Find where the given text appears and provide that cell's center as (X, Y) coordinate. 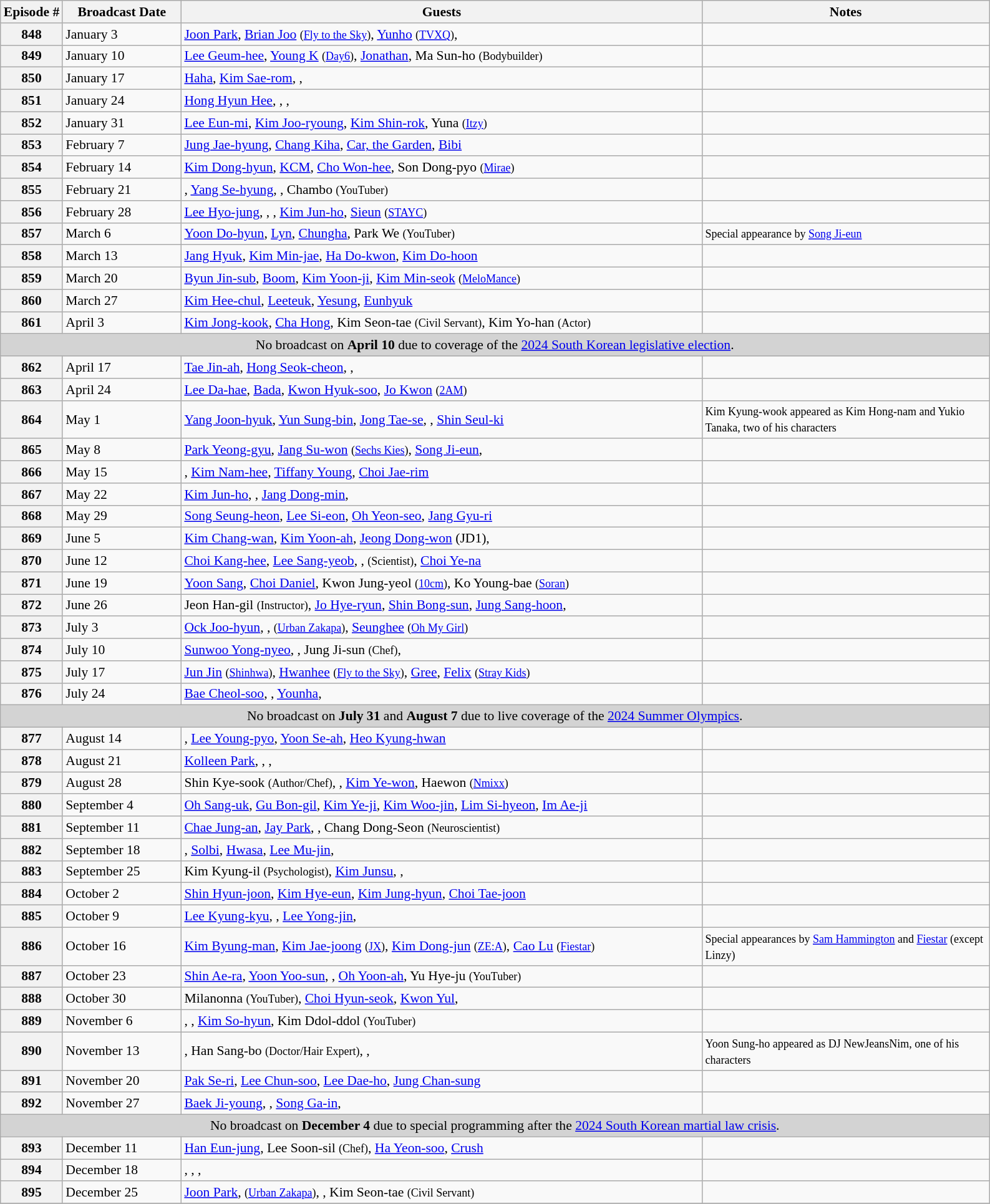
February 14 (122, 168)
Yoon Sung-ho appeared as DJ NewJeansNim, one of his characters (846, 1051)
, , , (442, 1170)
December 11 (122, 1148)
Oh Sang-uk, Gu Bon-gil, Kim Ye-ji, Kim Woo-jin, Lim Si-hyeon, Im Ae-ji (442, 806)
851 (32, 101)
892 (32, 1104)
Lee Eun-mi, Kim Joo-ryoung, Kim Shin-rok, Yuna (Itzy) (442, 123)
No broadcast on December 4 due to special programming after the 2024 South Korean martial law crisis. (495, 1126)
857 (32, 234)
Special appearances by Sam Hammington and Fiestar (except Linzy) (846, 946)
Haha, Kim Sae-rom, , (442, 79)
Jung Jae-hyung, Chang Kiha, Car, the Garden, Bibi (442, 145)
Episode # (32, 12)
863 (32, 390)
April 3 (122, 323)
Kim Jong-kook, Cha Hong, Kim Seon-tae (Civil Servant), Kim Yo-han (Actor) (442, 323)
Shin Ae-ra, Yoon Yoo-sun, , Oh Yoon-ah, Yu Hye-ju (YouTuber) (442, 976)
858 (32, 256)
871 (32, 583)
870 (32, 561)
Jeon Han-gil (Instructor), Jo Hye-ryun, Shin Bong-sun, Jung Sang-hoon, (442, 605)
859 (32, 279)
865 (32, 450)
Tae Jin-ah, Hong Seok-cheon, , (442, 367)
891 (32, 1081)
895 (32, 1193)
Shin Hyun-joon, Kim Hye-eun, Kim Jung-hyun, Choi Tae-joon (442, 894)
May 22 (122, 494)
862 (32, 367)
866 (32, 472)
July 3 (122, 628)
October 30 (122, 999)
January 17 (122, 79)
March 6 (122, 234)
Kim Kyung-il (Psychologist), Kim Junsu, , (442, 872)
893 (32, 1148)
880 (32, 806)
Pak Se-ri, Lee Chun-soo, Lee Dae-ho, Jung Chan-sung (442, 1081)
Sunwoo Yong-nyeo, , Jung Ji-sun (Chef), (442, 650)
December 18 (122, 1170)
Hong Hyun Hee, , , (442, 101)
September 4 (122, 806)
Broadcast Date (122, 12)
March 13 (122, 256)
Park Yeong-gyu, Jang Su-won (Sechs Kies), Song Ji-eun, (442, 450)
Lee Geum-hee, Young K (Day6), Jonathan, Ma Sun-ho (Bodybuilder) (442, 56)
March 27 (122, 301)
867 (32, 494)
856 (32, 212)
890 (32, 1051)
Bae Cheol-soo, , Younha, (442, 694)
Guests (442, 12)
Yoon Sang, Choi Daniel, Kwon Jung-yeol (10cm), Ko Young-bae (Soran) (442, 583)
Baek Ji-young, , Song Ga-in, (442, 1104)
October 16 (122, 946)
, Han Sang-bo (Doctor/Hair Expert), , (442, 1051)
June 12 (122, 561)
October 2 (122, 894)
Han Eun-jung, Lee Soon-sil (Chef), Ha Yeon-soo, Crush (442, 1148)
November 20 (122, 1081)
May 29 (122, 516)
889 (32, 1021)
864 (32, 419)
Kim Byung-man, Kim Jae-joong (JX), Kim Dong-jun (ZE:A), Cao Lu (Fiestar) (442, 946)
April 17 (122, 367)
883 (32, 872)
November 13 (122, 1051)
No broadcast on April 10 due to coverage of the 2024 South Korean legislative election. (495, 345)
Byun Jin-sub, Boom, Kim Yoon-ji, Kim Min-seok (MeloMance) (442, 279)
Lee Da-hae, Bada, Kwon Hyuk-soo, Jo Kwon (2AM) (442, 390)
Kim Dong-hyun, KCM, Cho Won-hee, Son Dong-pyo (Mirae) (442, 168)
850 (32, 79)
872 (32, 605)
Kim Chang-wan, Kim Yoon-ah, Jeong Dong-won (JD1), (442, 539)
May 1 (122, 419)
, Lee Young-pyo, Yoon Se-ah, Heo Kyung-hwan (442, 739)
Notes (846, 12)
August 21 (122, 761)
No broadcast on July 31 and August 7 due to live coverage of the 2024 Summer Olympics. (495, 716)
886 (32, 946)
Joon Park, (Urban Zakapa), , Kim Seon-tae (Civil Servant) (442, 1193)
Yoon Do-hyun, Lyn, Chungha, Park We (YouTuber) (442, 234)
February 21 (122, 190)
Shin Kye-sook (Author/Chef), , Kim Ye-won, Haewon (Nmixx) (442, 783)
Chae Jung-an, Jay Park, , Chang Dong-Seon (Neuroscientist) (442, 827)
894 (32, 1170)
November 27 (122, 1104)
, Kim Nam-hee, Tiffany Young, Choi Jae-rim (442, 472)
September 25 (122, 872)
February 28 (122, 212)
, , Kim So-hyun, Kim Ddol-ddol (YouTuber) (442, 1021)
April 24 (122, 390)
881 (32, 827)
Yang Joon-hyuk, Yun Sung-bin, Jong Tae-se, , Shin Seul-ki (442, 419)
October 23 (122, 976)
887 (32, 976)
876 (32, 694)
January 10 (122, 56)
June 19 (122, 583)
853 (32, 145)
June 26 (122, 605)
Kim Jun-ho, , Jang Dong-min, (442, 494)
March 20 (122, 279)
869 (32, 539)
, Solbi, Hwasa, Lee Mu-jin, (442, 850)
Choi Kang-hee, Lee Sang-yeob, , (Scientist), Choi Ye-na (442, 561)
Lee Kyung-kyu, , Lee Yong-jin, (442, 917)
June 5 (122, 539)
July 10 (122, 650)
Jun Jin (Shinhwa), Hwanhee (Fly to the Sky), Gree, Felix (Stray Kids) (442, 672)
868 (32, 516)
875 (32, 672)
873 (32, 628)
August 28 (122, 783)
October 9 (122, 917)
878 (32, 761)
Kim Hee-chul, Leeteuk, Yesung, Eunhyuk (442, 301)
849 (32, 56)
882 (32, 850)
860 (32, 301)
855 (32, 190)
February 7 (122, 145)
877 (32, 739)
888 (32, 999)
874 (32, 650)
May 8 (122, 450)
848 (32, 34)
July 17 (122, 672)
885 (32, 917)
January 24 (122, 101)
Joon Park, Brian Joo (Fly to the Sky), Yunho (TVXQ), (442, 34)
861 (32, 323)
854 (32, 168)
Special appearance by Song Ji-eun (846, 234)
Ock Joo-hyun, , (Urban Zakapa), Seunghee (Oh My Girl) (442, 628)
879 (32, 783)
852 (32, 123)
November 6 (122, 1021)
, Yang Se-hyung, , Chambo (YouTuber) (442, 190)
January 3 (122, 34)
January 31 (122, 123)
July 24 (122, 694)
Song Seung-heon, Lee Si-eon, Oh Yeon-seo, Jang Gyu-ri (442, 516)
Jang Hyuk, Kim Min-jae, Ha Do-kwon, Kim Do-hoon (442, 256)
May 15 (122, 472)
Kolleen Park, , , (442, 761)
September 18 (122, 850)
Kim Kyung-wook appeared as Kim Hong-nam and Yukio Tanaka, two of his characters (846, 419)
August 14 (122, 739)
Lee Hyo-jung, , , Kim Jun-ho, Sieun (STAYC) (442, 212)
Milanonna (YouTuber), Choi Hyun-seok, Kwon Yul, (442, 999)
September 11 (122, 827)
December 25 (122, 1193)
884 (32, 894)
